Return [x, y] of the center of cell containing provided text 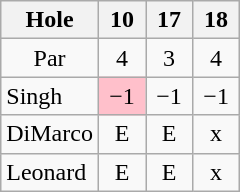
Singh [50, 96]
Par [50, 58]
3 [170, 58]
17 [170, 20]
Leonard [50, 172]
10 [122, 20]
18 [216, 20]
DiMarco [50, 134]
Hole [50, 20]
